Detect which cell encompasses the target text, then output its (X, Y) center coordinate. 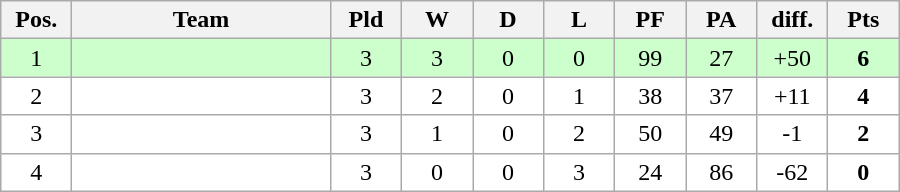
diff. (792, 20)
-62 (792, 172)
Pts (864, 20)
Team (202, 20)
D (508, 20)
86 (722, 172)
+50 (792, 58)
W (436, 20)
+11 (792, 96)
27 (722, 58)
PA (722, 20)
50 (650, 134)
24 (650, 172)
38 (650, 96)
Pld (366, 20)
6 (864, 58)
-1 (792, 134)
37 (722, 96)
L (580, 20)
Pos. (36, 20)
49 (722, 134)
PF (650, 20)
99 (650, 58)
